Return (x, y) of the center of cell containing provided text 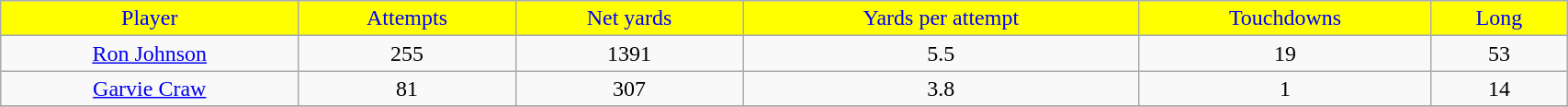
255 (407, 53)
Attempts (407, 18)
5.5 (941, 53)
53 (1499, 53)
Garvie Craw (150, 89)
Ron Johnson (150, 53)
3.8 (941, 89)
Long (1499, 18)
19 (1285, 53)
14 (1499, 89)
307 (629, 89)
81 (407, 89)
Player (150, 18)
Net yards (629, 18)
Touchdowns (1285, 18)
Yards per attempt (941, 18)
1 (1285, 89)
1391 (629, 53)
